Find where the given text appears and provide that cell's center as (X, Y) coordinate. 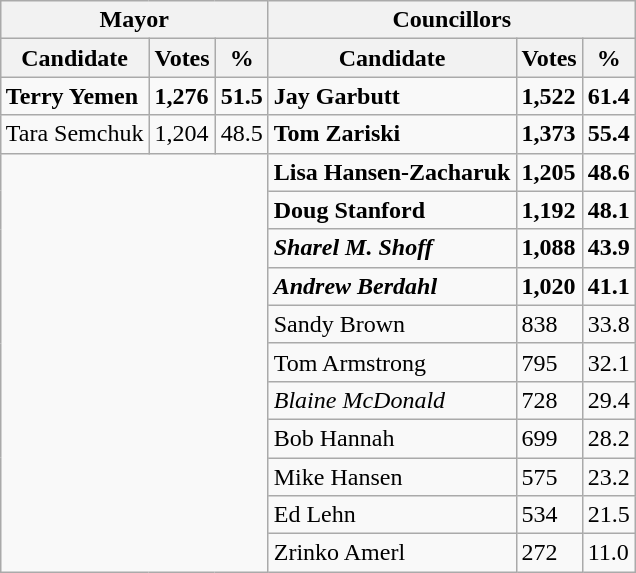
33.8 (608, 324)
1,192 (549, 210)
Andrew Berdahl (392, 286)
1,020 (549, 286)
1,205 (549, 172)
795 (549, 362)
Bob Hannah (392, 438)
Ed Lehn (392, 515)
Terry Yemen (74, 96)
51.5 (242, 96)
Doug Stanford (392, 210)
28.2 (608, 438)
Zrinko Amerl (392, 553)
61.4 (608, 96)
699 (549, 438)
1,522 (549, 96)
575 (549, 477)
Blaine McDonald (392, 400)
Mayor (134, 20)
Tara Semchuk (74, 134)
Sharel M. Shoff (392, 248)
1,373 (549, 134)
29.4 (608, 400)
1,276 (182, 96)
Sandy Brown (392, 324)
Jay Garbutt (392, 96)
Lisa Hansen-Zacharuk (392, 172)
Councillors (452, 20)
272 (549, 553)
41.1 (608, 286)
534 (549, 515)
48.5 (242, 134)
838 (549, 324)
48.6 (608, 172)
728 (549, 400)
11.0 (608, 553)
1,204 (182, 134)
1,088 (549, 248)
32.1 (608, 362)
23.2 (608, 477)
48.1 (608, 210)
21.5 (608, 515)
Tom Armstrong (392, 362)
43.9 (608, 248)
Tom Zariski (392, 134)
55.4 (608, 134)
Mike Hansen (392, 477)
